Determine the (x, y) coordinate at the center of the cell enclosing the given text.  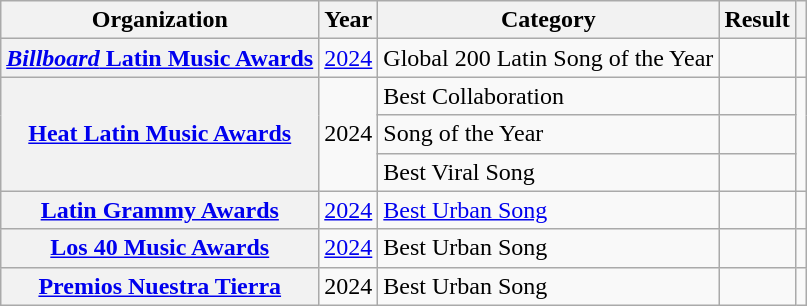
Category (548, 20)
Los 40 Music Awards (160, 248)
Latin Grammy Awards (160, 210)
Song of the Year (548, 134)
Heat Latin Music Awards (160, 134)
Best Collaboration (548, 96)
Premios Nuestra Tierra (160, 286)
Global 200 Latin Song of the Year (548, 58)
Billboard Latin Music Awards (160, 58)
Result (757, 20)
Best Viral Song (548, 172)
Organization (160, 20)
Year (348, 20)
